Capture the cell that displays the provided text and extract its [x, y] central coordinate. 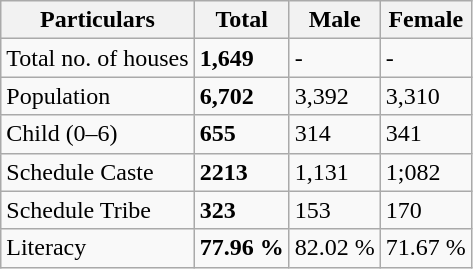
341 [426, 134]
Male [334, 20]
3,392 [334, 96]
3,310 [426, 96]
655 [242, 134]
Schedule Caste [98, 172]
314 [334, 134]
Particulars [98, 20]
71.67 % [426, 248]
Total [242, 20]
170 [426, 210]
77.96 % [242, 248]
6,702 [242, 96]
2213 [242, 172]
1;082 [426, 172]
Child (0–6) [98, 134]
Schedule Tribe [98, 210]
82.02 % [334, 248]
1,649 [242, 58]
153 [334, 210]
Population [98, 96]
Literacy [98, 248]
323 [242, 210]
Female [426, 20]
Total no. of houses [98, 58]
1,131 [334, 172]
